Locate the cell with the specified text and output its [X, Y] center coordinate. 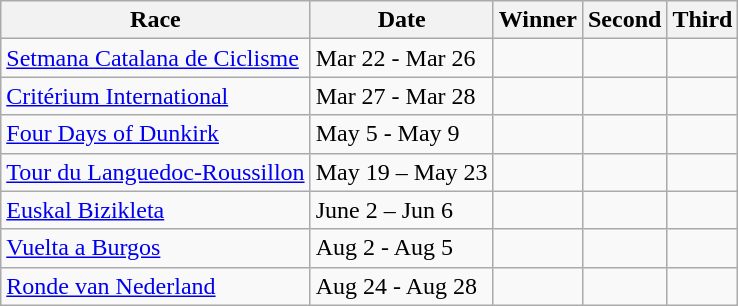
Mar 22 - Mar 26 [402, 58]
Mar 27 - Mar 28 [402, 96]
Four Days of Dunkirk [156, 134]
May 5 - May 9 [402, 134]
Critérium International [156, 96]
June 2 – Jun 6 [402, 210]
May 19 – May 23 [402, 172]
Aug 24 - Aug 28 [402, 286]
Winner [538, 20]
Aug 2 - Aug 5 [402, 248]
Setmana Catalana de Ciclisme [156, 58]
Second [624, 20]
Third [702, 20]
Euskal Bizikleta [156, 210]
Date [402, 20]
Tour du Languedoc-Roussillon [156, 172]
Race [156, 20]
Ronde van Nederland [156, 286]
Vuelta a Burgos [156, 248]
